Return the [x, y] coordinate for the center point of the cell that contains the specified text.  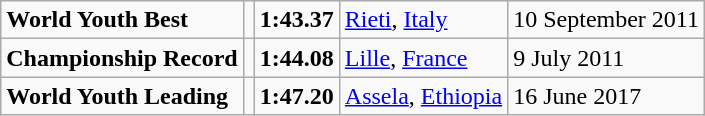
1:44.08 [296, 58]
World Youth Leading [122, 96]
10 September 2011 [606, 20]
1:47.20 [296, 96]
World Youth Best [122, 20]
Assela, Ethiopia [423, 96]
9 July 2011 [606, 58]
16 June 2017 [606, 96]
Lille, France [423, 58]
Rieti, Italy [423, 20]
Championship Record [122, 58]
1:43.37 [296, 20]
